Return (x, y) of the center of cell containing provided text 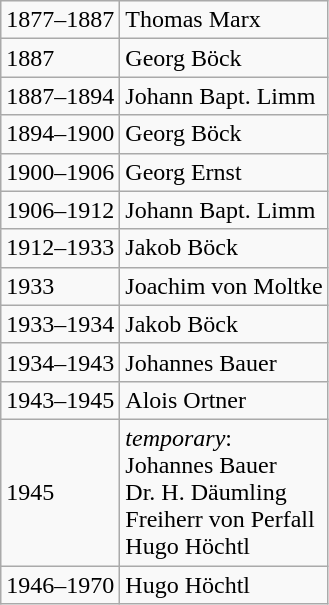
1934–1943 (60, 362)
1912–1933 (60, 248)
Joachim von Moltke (224, 286)
1933–1934 (60, 324)
Thomas Marx (224, 20)
1946–1970 (60, 585)
1887 (60, 58)
1906–1912 (60, 210)
Alois Ortner (224, 400)
Georg Ernst (224, 172)
temporary:Johannes BauerDr. H. DäumlingFreiherr von PerfallHugo Höchtl (224, 492)
Hugo Höchtl (224, 585)
1943–1945 (60, 400)
1945 (60, 492)
Johannes Bauer (224, 362)
1877–1887 (60, 20)
1894–1900 (60, 134)
1900–1906 (60, 172)
1933 (60, 286)
1887–1894 (60, 96)
